Find where the given text appears and provide that cell's center as (x, y) coordinate. 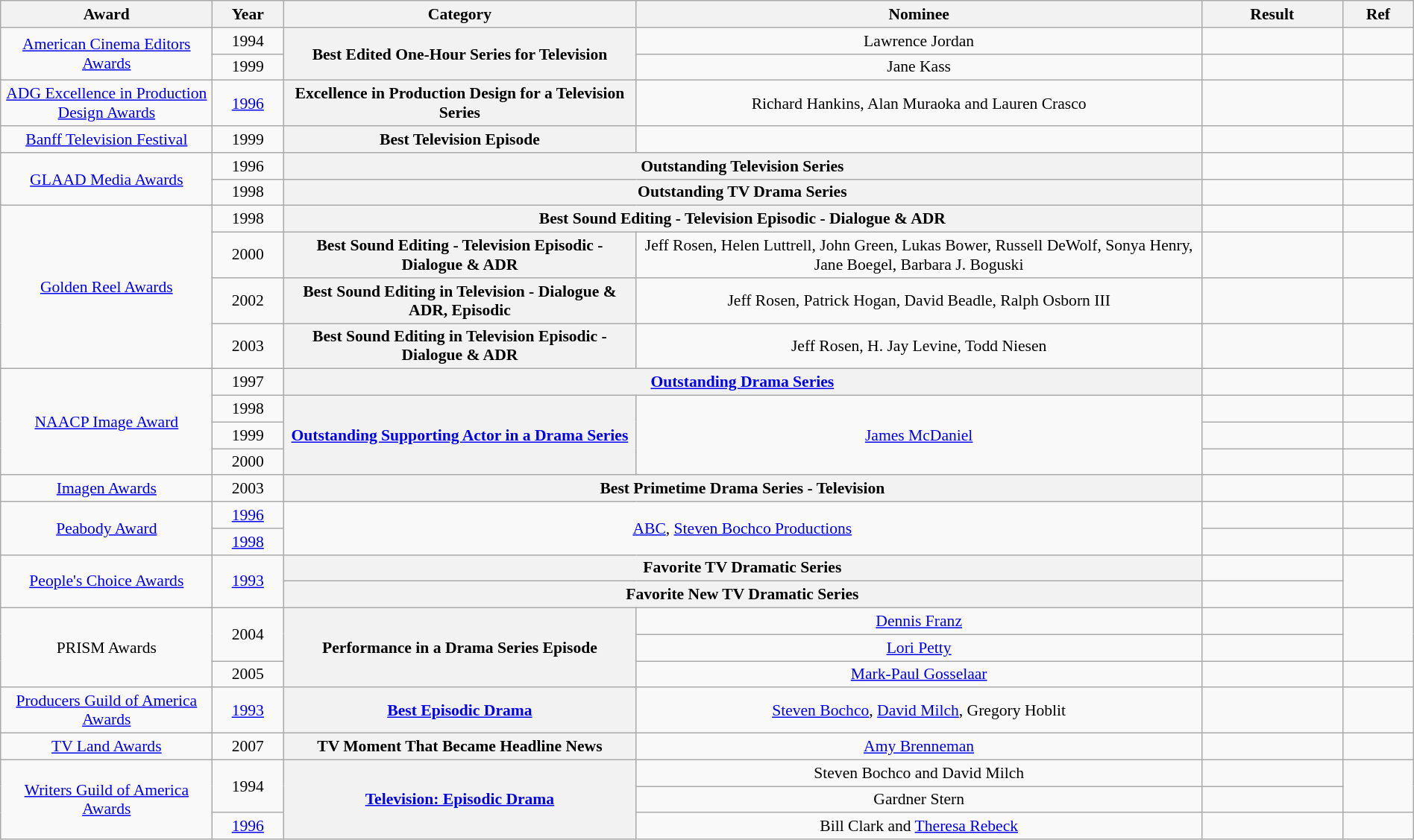
Outstanding Supporting Actor in a Drama Series (460, 435)
Jane Kass (919, 67)
Producers Guild of America Awards (107, 711)
2002 (248, 301)
James McDaniel (919, 435)
Best Television Episode (460, 139)
TV Land Awards (107, 747)
2004 (248, 635)
2007 (248, 747)
Lawrence Jordan (919, 41)
Dennis Franz (919, 622)
Favorite TV Dramatic Series (743, 568)
Peabody Award (107, 528)
Year (248, 14)
Steven Bochco and David Milch (919, 773)
Excellence in Production Design for a Television Series (460, 103)
ADG Excellence in Production Design Awards (107, 103)
PRISM Awards (107, 648)
Best Episodic Drama (460, 711)
American Cinema Editors Awards (107, 54)
GLAAD Media Awards (107, 179)
Television: Episodic Drama (460, 799)
NAACP Image Award (107, 422)
Award (107, 14)
Performance in a Drama Series Episode (460, 648)
Amy Brenneman (919, 747)
Jeff Rosen, Patrick Hogan, David Beadle, Ralph Osborn III (919, 301)
Best Sound Editing in Television Episodic - Dialogue & ADR (460, 346)
People's Choice Awards (107, 581)
2005 (248, 675)
Gardner Stern (919, 800)
Lori Petty (919, 648)
Banff Television Festival (107, 139)
Golden Reel Awards (107, 288)
Favorite New TV Dramatic Series (743, 595)
1997 (248, 382)
Bill Clark and Theresa Rebeck (919, 827)
Jeff Rosen, H. Jay Levine, Todd Niesen (919, 346)
Steven Bochco, David Milch, Gregory Hoblit (919, 711)
Jeff Rosen, Helen Luttrell, John Green, Lukas Bower, Russell DeWolf, Sonya Henry, Jane Boegel, Barbara J. Boguski (919, 255)
Outstanding TV Drama Series (743, 192)
Outstanding Drama Series (743, 382)
Nominee (919, 14)
ABC, Steven Bochco Productions (743, 528)
Imagen Awards (107, 489)
Category (460, 14)
Result (1272, 14)
Best Sound Editing in Television - Dialogue & ADR, Episodic (460, 301)
Best Edited One-Hour Series for Television (460, 54)
Ref (1378, 14)
Richard Hankins, Alan Muraoka and Lauren Crasco (919, 103)
Writers Guild of America Awards (107, 799)
TV Moment That Became Headline News (460, 747)
Mark-Paul Gosselaar (919, 675)
Best Primetime Drama Series - Television (743, 489)
Outstanding Television Series (743, 166)
